Provide the (x, y) coordinate of the cell's center where the given text is located.  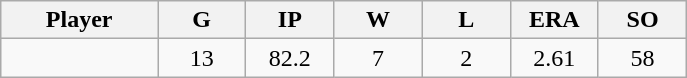
W (378, 20)
Player (80, 20)
IP (290, 20)
ERA (554, 20)
82.2 (290, 58)
58 (642, 58)
7 (378, 58)
2 (466, 58)
G (202, 20)
13 (202, 58)
L (466, 20)
SO (642, 20)
2.61 (554, 58)
